For the text-containing cell, return its midpoint in [x, y] coordinate format. 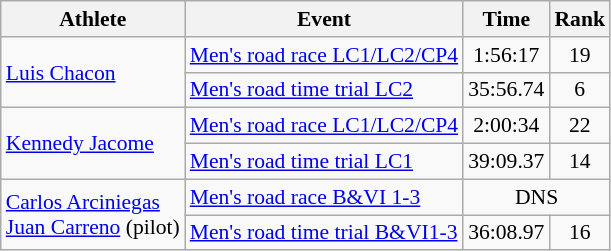
36:08.97 [506, 233]
2:00:34 [506, 126]
Men's road time trial LC1 [324, 162]
Rank [580, 19]
Carlos Arciniegas Juan Carreno (pilot) [93, 214]
Kennedy Jacome [93, 144]
22 [580, 126]
DNS [536, 197]
1:56:17 [506, 55]
6 [580, 90]
Event [324, 19]
Men's road time trial LC2 [324, 90]
Athlete [93, 19]
Men's road time trial B&VI1-3 [324, 233]
14 [580, 162]
Men's road race B&VI 1-3 [324, 197]
Luis Chacon [93, 72]
Time [506, 19]
39:09.37 [506, 162]
16 [580, 233]
19 [580, 55]
35:56.74 [506, 90]
